Find where the given text appears and provide that cell's center as [X, Y] coordinate. 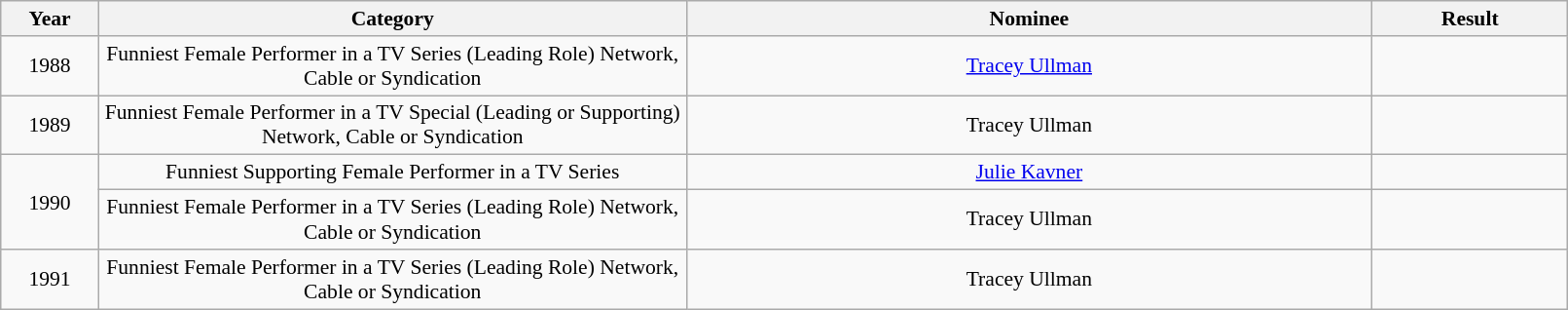
Result [1470, 19]
Funniest Supporting Female Performer in a TV Series [392, 173]
Nominee [1029, 19]
1988 [51, 66]
Year [51, 19]
Funniest Female Performer in a TV Special (Leading or Supporting) Network, Cable or Syndication [392, 125]
Julie Kavner [1029, 173]
1989 [51, 125]
1990 [51, 203]
1991 [51, 279]
Category [392, 19]
